Return the [x, y] coordinate for the center point of the cell that contains the specified text.  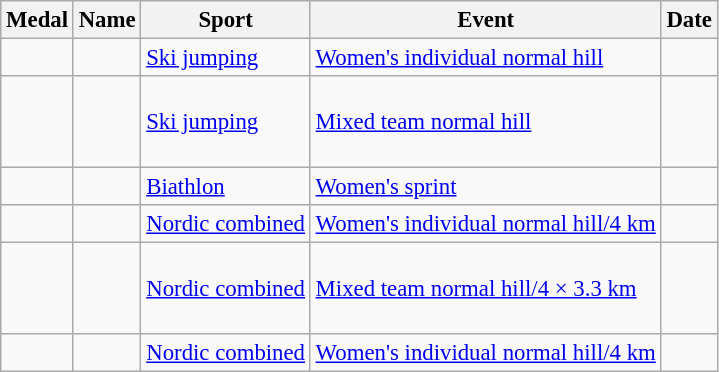
Mixed team normal hill/4 × 3.3 km [486, 289]
Event [486, 20]
Sport [226, 20]
Medal [38, 20]
Date [689, 20]
Women's individual normal hill [486, 58]
Biathlon [226, 187]
Women's sprint [486, 187]
Mixed team normal hill [486, 122]
Name [107, 20]
